Detect which cell encompasses the target text, then output its [x, y] center coordinate. 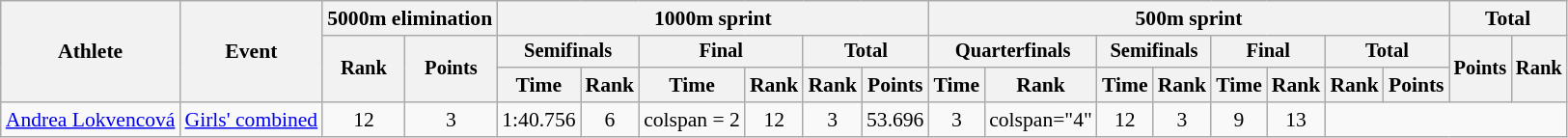
colspan = 2 [692, 120]
Girls' combined [251, 120]
Event [251, 52]
1:40.756 [538, 120]
53.696 [895, 120]
Andrea Lokvencová [91, 120]
Athlete [91, 52]
Quarterfinals [1012, 52]
500m sprint [1189, 18]
1000m sprint [712, 18]
13 [1297, 120]
9 [1239, 120]
6 [610, 120]
colspan="4" [1040, 120]
5000m elimination [409, 18]
